Pinpoint the cell where the given text exists, returning its (X, Y) midpoint coordinate. 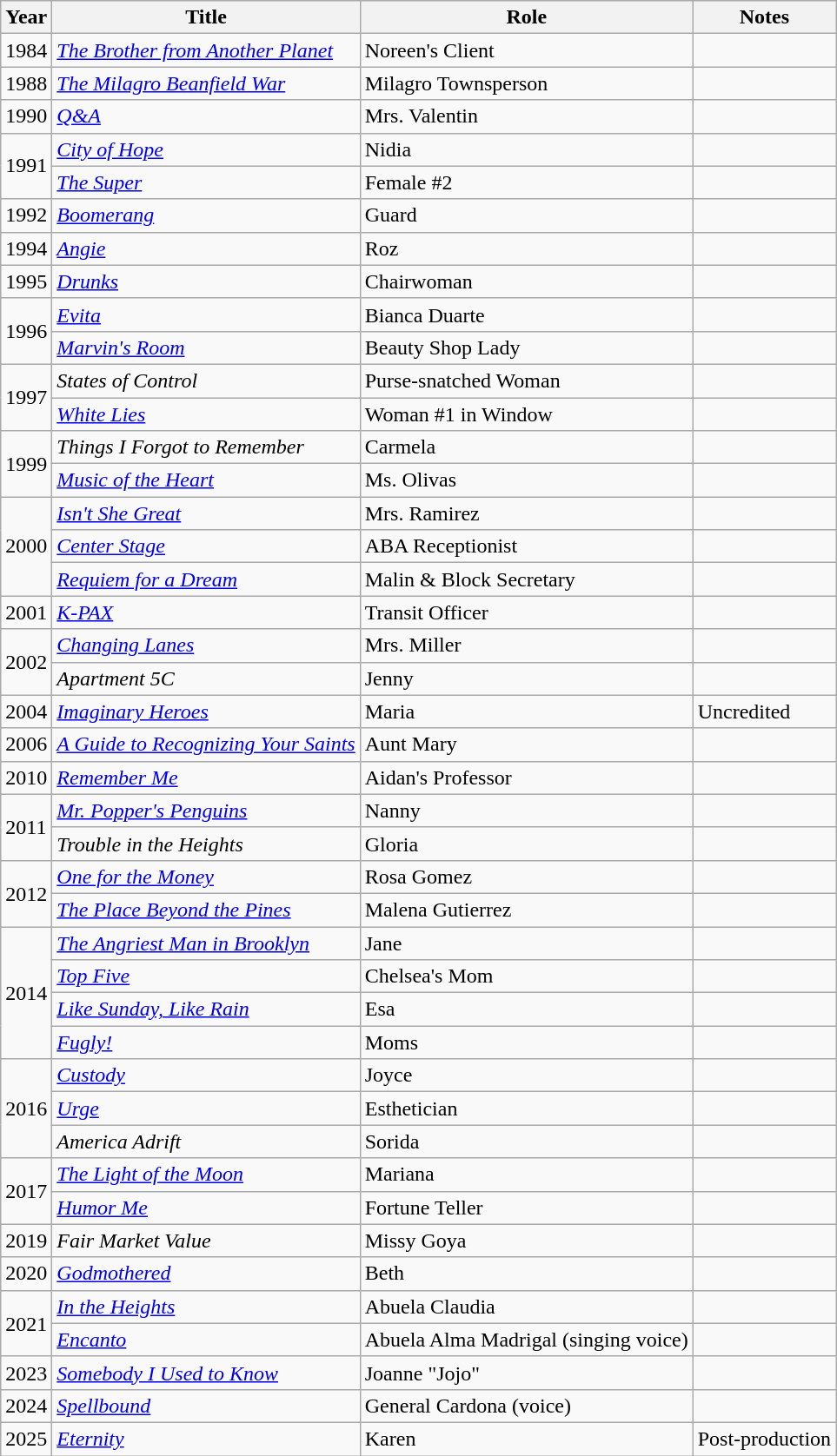
Like Sunday, Like Rain (206, 1009)
2016 (26, 1109)
Boomerang (206, 215)
Evita (206, 314)
Malena Gutierrez (527, 910)
Humor Me (206, 1208)
Custody (206, 1075)
1988 (26, 83)
Nanny (527, 811)
Beauty Shop Lady (527, 347)
Music of the Heart (206, 480)
Bianca Duarte (527, 314)
1990 (26, 116)
One for the Money (206, 877)
Transit Officer (527, 612)
Woman #1 in Window (527, 414)
1994 (26, 248)
Urge (206, 1109)
General Cardona (voice) (527, 1406)
2019 (26, 1241)
2000 (26, 546)
America Adrift (206, 1142)
Spellbound (206, 1406)
The Angriest Man in Brooklyn (206, 943)
Purse-snatched Woman (527, 381)
Esa (527, 1009)
The Light of the Moon (206, 1175)
Joanne "Jojo" (527, 1373)
ABA Receptionist (527, 546)
Beth (527, 1274)
Abuela Alma Madrigal (singing voice) (527, 1340)
Eternity (206, 1439)
A Guide to Recognizing Your Saints (206, 745)
Title (206, 17)
Maria (527, 711)
Fair Market Value (206, 1241)
Post-production (764, 1439)
Sorida (527, 1142)
The Place Beyond the Pines (206, 910)
2014 (26, 992)
2021 (26, 1323)
Drunks (206, 281)
Mrs. Valentin (527, 116)
1992 (26, 215)
The Super (206, 182)
Godmothered (206, 1274)
Ms. Olivas (527, 480)
Malin & Block Secretary (527, 579)
States of Control (206, 381)
Guard (527, 215)
Carmela (527, 447)
Trouble in the Heights (206, 844)
Rosa Gomez (527, 877)
2004 (26, 711)
2017 (26, 1191)
Fugly! (206, 1042)
Q&A (206, 116)
Mariana (527, 1175)
Esthetician (527, 1109)
Mrs. Miller (527, 645)
K-PAX (206, 612)
2025 (26, 1439)
Joyce (527, 1075)
2020 (26, 1274)
2006 (26, 745)
Remember Me (206, 778)
2001 (26, 612)
Changing Lanes (206, 645)
Aidan's Professor (527, 778)
Top Five (206, 976)
Notes (764, 17)
Jenny (527, 678)
Fortune Teller (527, 1208)
Nidia (527, 149)
Imaginary Heroes (206, 711)
Encanto (206, 1340)
2002 (26, 662)
Mr. Popper's Penguins (206, 811)
Apartment 5C (206, 678)
White Lies (206, 414)
The Brother from Another Planet (206, 50)
Karen (527, 1439)
Aunt Mary (527, 745)
Milagro Townsperson (527, 83)
Female #2 (527, 182)
Moms (527, 1042)
Center Stage (206, 546)
Abuela Claudia (527, 1307)
Mrs. Ramirez (527, 513)
Uncredited (764, 711)
The Milagro Beanfield War (206, 83)
Jane (527, 943)
1991 (26, 166)
2012 (26, 893)
In the Heights (206, 1307)
1999 (26, 464)
Chairwoman (527, 281)
Role (527, 17)
2010 (26, 778)
Angie (206, 248)
Gloria (527, 844)
Marvin's Room (206, 347)
Things I Forgot to Remember (206, 447)
1995 (26, 281)
Isn't She Great (206, 513)
Chelsea's Mom (527, 976)
1996 (26, 331)
Missy Goya (527, 1241)
Year (26, 17)
1997 (26, 397)
2011 (26, 827)
Roz (527, 248)
Somebody I Used to Know (206, 1373)
1984 (26, 50)
Noreen's Client (527, 50)
2023 (26, 1373)
City of Hope (206, 149)
2024 (26, 1406)
Requiem for a Dream (206, 579)
